Find where the given text appears and provide that cell's center as (x, y) coordinate. 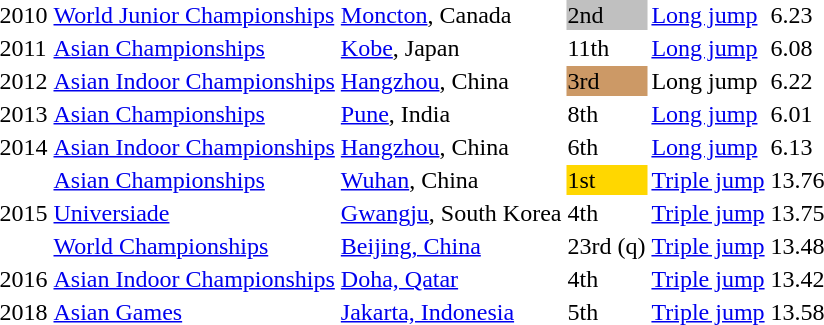
6th (606, 147)
11th (606, 48)
Gwangju, South Korea (451, 213)
World Championships (194, 246)
Moncton, Canada (451, 15)
1st (606, 180)
Kobe, Japan (451, 48)
2nd (606, 15)
Beijing, China (451, 246)
3rd (606, 81)
Pune, India (451, 114)
23rd (q) (606, 246)
8th (606, 114)
Doha, Qatar (451, 279)
World Junior Championships (194, 15)
Universiade (194, 213)
Wuhan, China (451, 180)
